Output the (X, Y) coordinate of the center of the cell containing the given text.  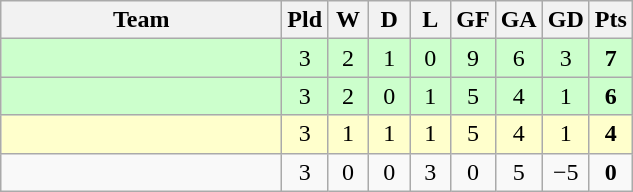
GF (473, 20)
GA (518, 20)
L (430, 20)
Pts (610, 20)
7 (610, 58)
GD (566, 20)
W (348, 20)
Pld (305, 20)
9 (473, 58)
D (390, 20)
Team (142, 20)
−5 (566, 172)
